Scan for the cell matching the given text and deliver its [x, y] coordinate at center. 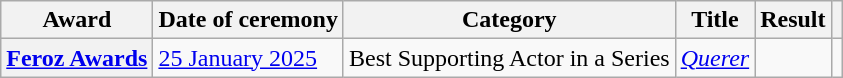
Best Supporting Actor in a Series [509, 58]
Querer [715, 58]
Date of ceremony [248, 20]
Result [793, 20]
Title [715, 20]
Feroz Awards [77, 58]
25 January 2025 [248, 58]
Award [77, 20]
Category [509, 20]
